Return [X, Y] of the center of cell containing provided text 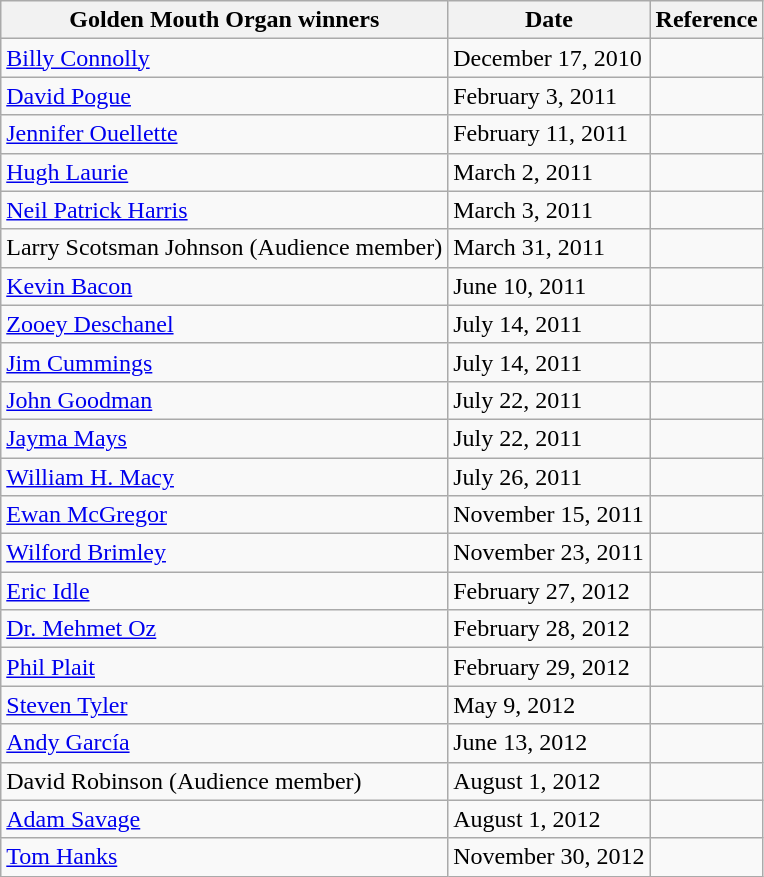
Reference [706, 20]
February 29, 2012 [549, 667]
November 15, 2011 [549, 515]
February 11, 2011 [549, 134]
Larry Scotsman Johnson (Audience member) [224, 248]
Date [549, 20]
Kevin Bacon [224, 286]
November 23, 2011 [549, 553]
July 26, 2011 [549, 477]
Jim Cummings [224, 362]
March 3, 2011 [549, 210]
Golden Mouth Organ winners [224, 20]
Wilford Brimley [224, 553]
June 13, 2012 [549, 743]
Ewan McGregor [224, 515]
Jennifer Ouellette [224, 134]
Phil Plait [224, 667]
Steven Tyler [224, 705]
November 30, 2012 [549, 857]
Tom Hanks [224, 857]
March 2, 2011 [549, 172]
Hugh Laurie [224, 172]
Billy Connolly [224, 58]
June 10, 2011 [549, 286]
December 17, 2010 [549, 58]
John Goodman [224, 400]
Neil Patrick Harris [224, 210]
Eric Idle [224, 591]
David Pogue [224, 96]
David Robinson (Audience member) [224, 781]
Andy García [224, 743]
March 31, 2011 [549, 248]
Dr. Mehmet Oz [224, 629]
Zooey Deschanel [224, 324]
February 28, 2012 [549, 629]
May 9, 2012 [549, 705]
February 27, 2012 [549, 591]
William H. Macy [224, 477]
Adam Savage [224, 819]
February 3, 2011 [549, 96]
Jayma Mays [224, 438]
